Provide the (x, y) coordinate of the cell's center where the given text is located.  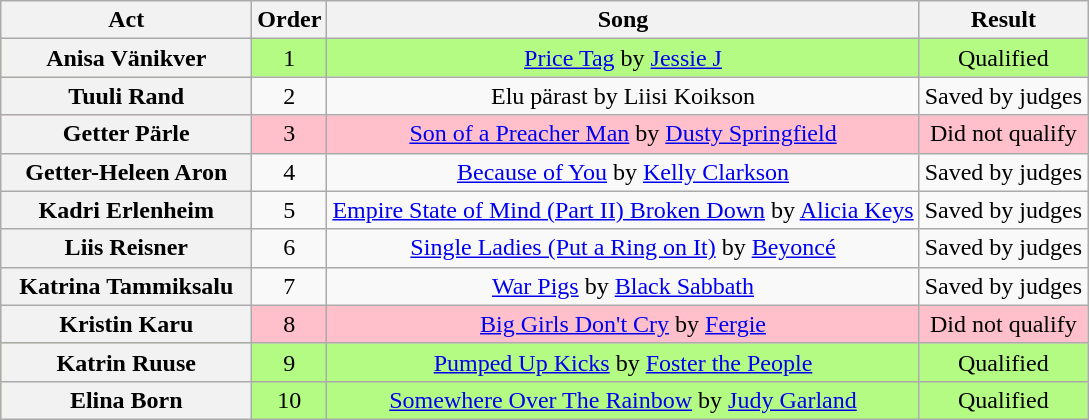
Katrina Tammiksalu (126, 286)
Empire State of Mind (Part II) Broken Down by Alicia Keys (623, 210)
Somewhere Over The Rainbow by Judy Garland (623, 400)
Because of You by Kelly Clarkson (623, 172)
Getter Pärle (126, 134)
Big Girls Don't Cry by Fergie (623, 324)
3 (290, 134)
Elu pärast by Liisi Koikson (623, 96)
Katrin Ruuse (126, 362)
10 (290, 400)
War Pigs by Black Sabbath (623, 286)
Getter-Heleen Aron (126, 172)
Result (1003, 20)
Order (290, 20)
Tuuli Rand (126, 96)
Anisa Vänikver (126, 58)
Liis Reisner (126, 248)
Son of a Preacher Man by Dusty Springfield (623, 134)
Single Ladies (Put a Ring on It) by Beyoncé (623, 248)
2 (290, 96)
1 (290, 58)
Song (623, 20)
4 (290, 172)
Pumped Up Kicks by Foster the People (623, 362)
8 (290, 324)
6 (290, 248)
Kristin Karu (126, 324)
Price Tag by Jessie J (623, 58)
Kadri Erlenheim (126, 210)
Act (126, 20)
7 (290, 286)
Elina Born (126, 400)
5 (290, 210)
9 (290, 362)
